Provide the (x, y) coordinate of the cell's center where the given text is located.  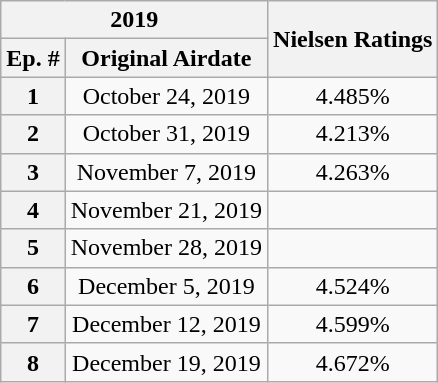
2019 (134, 20)
Ep. # (33, 58)
December 12, 2019 (166, 324)
October 31, 2019 (166, 134)
November 7, 2019 (166, 172)
1 (33, 96)
October 24, 2019 (166, 96)
5 (33, 248)
December 5, 2019 (166, 286)
4.524% (353, 286)
4.485% (353, 96)
December 19, 2019 (166, 362)
7 (33, 324)
3 (33, 172)
8 (33, 362)
4.213% (353, 134)
Original Airdate (166, 58)
6 (33, 286)
November 28, 2019 (166, 248)
November 21, 2019 (166, 210)
Nielsen Ratings (353, 39)
4.672% (353, 362)
4 (33, 210)
4.263% (353, 172)
2 (33, 134)
4.599% (353, 324)
